Scan for the cell matching the given text and deliver its (X, Y) coordinate at center. 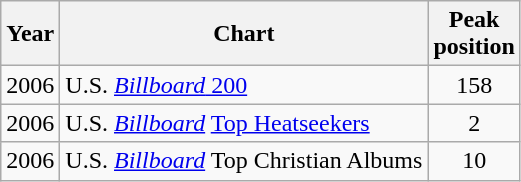
158 (474, 85)
2 (474, 123)
U.S. Billboard Top Heatseekers (244, 123)
U.S. Billboard 200 (244, 85)
10 (474, 161)
Peakposition (474, 34)
Chart (244, 34)
U.S. Billboard Top Christian Albums (244, 161)
Year (30, 34)
